Search for the cell housing the specified text and yield its (X, Y) center coordinate. 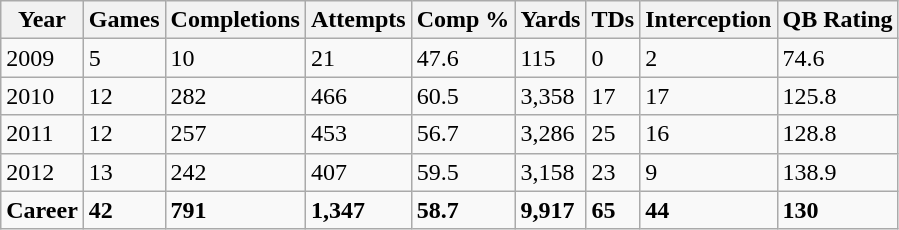
Year (42, 20)
130 (838, 210)
74.6 (838, 58)
3,358 (550, 96)
453 (358, 134)
10 (235, 58)
138.9 (838, 172)
65 (613, 210)
58.7 (463, 210)
42 (124, 210)
9 (708, 172)
2011 (42, 134)
2010 (42, 96)
Interception (708, 20)
23 (613, 172)
QB Rating (838, 20)
44 (708, 210)
Attempts (358, 20)
0 (613, 58)
59.5 (463, 172)
1,347 (358, 210)
128.8 (838, 134)
115 (550, 58)
56.7 (463, 134)
407 (358, 172)
Games (124, 20)
60.5 (463, 96)
21 (358, 58)
Yards (550, 20)
257 (235, 134)
3,158 (550, 172)
242 (235, 172)
466 (358, 96)
791 (235, 210)
Comp % (463, 20)
Completions (235, 20)
282 (235, 96)
47.6 (463, 58)
3,286 (550, 134)
5 (124, 58)
16 (708, 134)
25 (613, 134)
2012 (42, 172)
125.8 (838, 96)
TDs (613, 20)
2 (708, 58)
13 (124, 172)
9,917 (550, 210)
2009 (42, 58)
Career (42, 210)
